Capture the cell that displays the provided text and extract its (x, y) central coordinate. 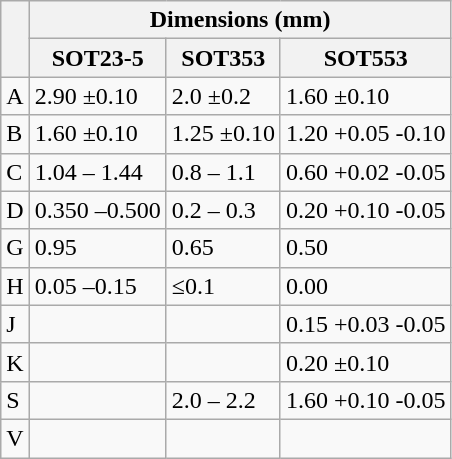
H (15, 286)
S (15, 400)
1.20 +0.05 -0.10 (366, 134)
G (15, 248)
C (15, 172)
2.0 ±0.2 (223, 96)
A (15, 96)
0.95 (98, 248)
V (15, 438)
0.05 –0.15 (98, 286)
1.25 ±0.10 (223, 134)
2.0 – 2.2 (223, 400)
0.8 – 1.1 (223, 172)
0.60 +0.02 -0.05 (366, 172)
K (15, 362)
D (15, 210)
0.00 (366, 286)
Dimensions (mm) (240, 20)
0.50 (366, 248)
≤0.1 (223, 286)
1.04 – 1.44 (98, 172)
B (15, 134)
0.350 –0.500 (98, 210)
2.90 ±0.10 (98, 96)
0.15 +0.03 -0.05 (366, 324)
0.2 – 0.3 (223, 210)
SOT353 (223, 58)
0.65 (223, 248)
SOT23-5 (98, 58)
SOT553 (366, 58)
1.60 +0.10 -0.05 (366, 400)
J (15, 324)
0.20 ±0.10 (366, 362)
0.20 +0.10 -0.05 (366, 210)
